Provide the [x, y] coordinate of the cell's center where the given text is located.  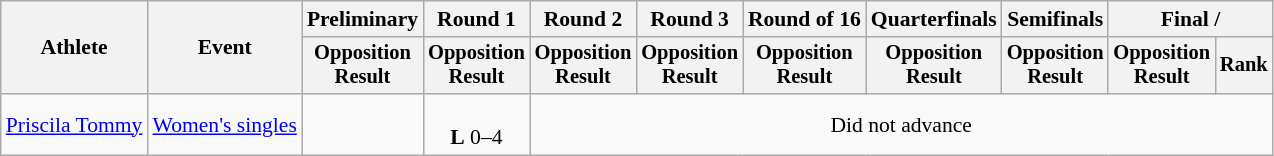
Round 3 [690, 19]
Final / [1190, 19]
Priscila Tommy [74, 124]
Event [224, 48]
Rank [1244, 66]
Women's singles [224, 124]
Round of 16 [804, 19]
Preliminary [362, 19]
Round 1 [476, 19]
Quarterfinals [934, 19]
Athlete [74, 48]
L 0–4 [476, 124]
Did not advance [902, 124]
Round 2 [584, 19]
Semifinals [1056, 19]
